Find where the given text appears and provide that cell's center as (x, y) coordinate. 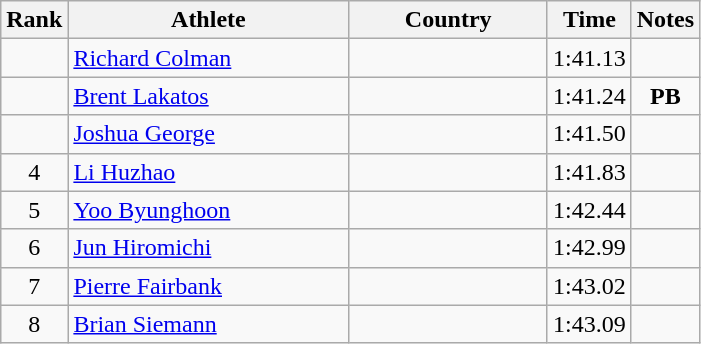
1:42.99 (589, 248)
Rank (34, 20)
Country (448, 20)
PB (665, 96)
Athlete (208, 20)
Joshua George (208, 134)
4 (34, 172)
Brent Lakatos (208, 96)
1:41.24 (589, 96)
Li Huzhao (208, 172)
Time (589, 20)
1:43.02 (589, 286)
1:41.83 (589, 172)
1:43.09 (589, 324)
5 (34, 210)
8 (34, 324)
Notes (665, 20)
1:41.50 (589, 134)
Brian Siemann (208, 324)
1:41.13 (589, 58)
Yoo Byunghoon (208, 210)
6 (34, 248)
Richard Colman (208, 58)
7 (34, 286)
1:42.44 (589, 210)
Jun Hiromichi (208, 248)
Pierre Fairbank (208, 286)
